Capture the cell that displays the provided text and extract its [X, Y] central coordinate. 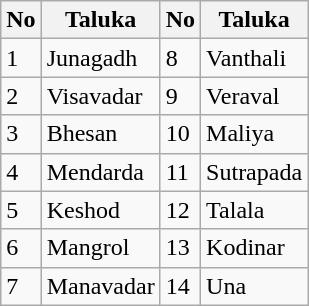
Una [254, 286]
Mendarda [100, 172]
Talala [254, 210]
Bhesan [100, 134]
13 [180, 248]
9 [180, 96]
Manavadar [100, 286]
7 [21, 286]
1 [21, 58]
6 [21, 248]
Visavadar [100, 96]
Mangrol [100, 248]
5 [21, 210]
12 [180, 210]
Junagadh [100, 58]
Kodinar [254, 248]
14 [180, 286]
Veraval [254, 96]
Keshod [100, 210]
2 [21, 96]
Sutrapada [254, 172]
3 [21, 134]
Vanthali [254, 58]
Maliya [254, 134]
10 [180, 134]
4 [21, 172]
11 [180, 172]
8 [180, 58]
